Pinpoint the cell where the given text exists, returning its [X, Y] midpoint coordinate. 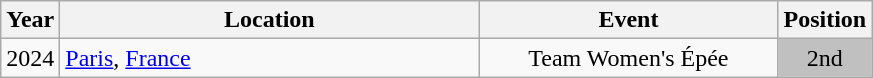
Position [825, 20]
Team Women's Épée [628, 58]
Event [628, 20]
Year [30, 20]
Location [270, 20]
2024 [30, 58]
2nd [825, 58]
Paris, France [270, 58]
